Return the [x, y] coordinate for the center point of the cell that contains the specified text.  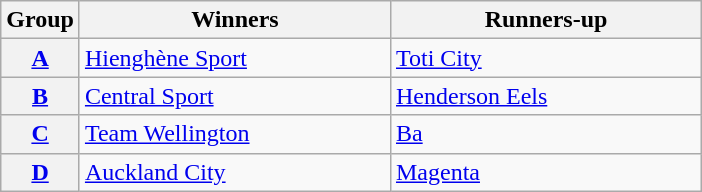
B [40, 96]
Hienghène Sport [234, 58]
Magenta [546, 172]
Winners [234, 20]
Group [40, 20]
Toti City [546, 58]
Runners-up [546, 20]
Central Sport [234, 96]
C [40, 134]
D [40, 172]
Henderson Eels [546, 96]
A [40, 58]
Ba [546, 134]
Team Wellington [234, 134]
Auckland City [234, 172]
